Find where the given text appears and provide that cell's center as [x, y] coordinate. 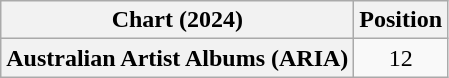
Australian Artist Albums (ARIA) [178, 58]
Position [401, 20]
Chart (2024) [178, 20]
12 [401, 58]
